Return the [x, y] coordinate for the center point of the cell that contains the specified text.  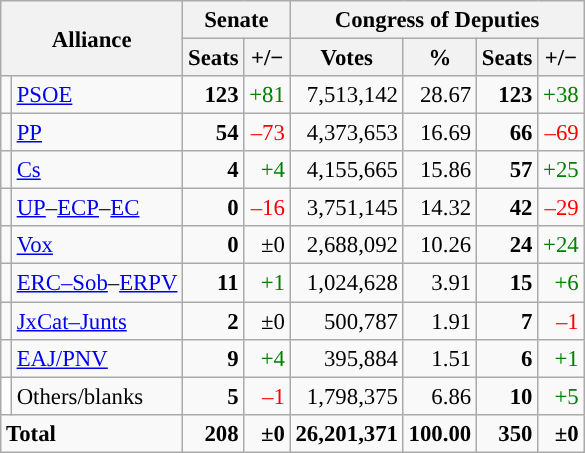
4,373,653 [346, 133]
3,751,145 [346, 208]
Congress of Deputies [437, 20]
57 [508, 170]
26,201,371 [346, 433]
10 [508, 396]
350 [508, 433]
10.26 [440, 245]
7 [508, 321]
PP [96, 133]
1,024,628 [346, 283]
2,688,092 [346, 245]
4,155,665 [346, 170]
4 [214, 170]
395,884 [346, 358]
500,787 [346, 321]
11 [214, 283]
+38 [561, 95]
24 [508, 245]
Others/blanks [96, 396]
9 [214, 358]
UP–ECP–EC [96, 208]
–29 [561, 208]
–16 [267, 208]
Alliance [92, 38]
Total [92, 433]
3.91 [440, 283]
JxCat–Junts [96, 321]
+6 [561, 283]
15 [508, 283]
% [440, 58]
Cs [96, 170]
Vox [96, 245]
5 [214, 396]
1,798,375 [346, 396]
1.51 [440, 358]
Votes [346, 58]
+25 [561, 170]
14.32 [440, 208]
+5 [561, 396]
54 [214, 133]
+24 [561, 245]
15.86 [440, 170]
1.91 [440, 321]
66 [508, 133]
208 [214, 433]
28.67 [440, 95]
2 [214, 321]
+81 [267, 95]
42 [508, 208]
100.00 [440, 433]
6 [508, 358]
EAJ/PNV [96, 358]
ERC–Sob–ERPV [96, 283]
Senate [236, 20]
7,513,142 [346, 95]
6.86 [440, 396]
16.69 [440, 133]
–73 [267, 133]
–69 [561, 133]
PSOE [96, 95]
